Detect which cell encompasses the target text, then output its (X, Y) center coordinate. 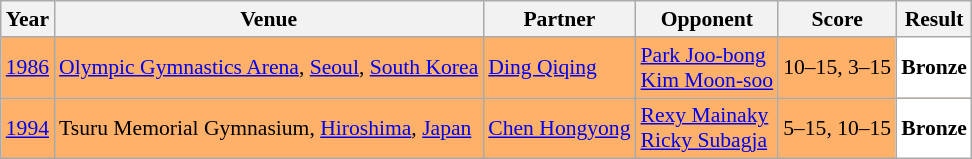
Venue (268, 19)
Tsuru Memorial Gymnasium, Hiroshima, Japan (268, 128)
5–15, 10–15 (837, 128)
Chen Hongyong (559, 128)
1994 (28, 128)
Score (837, 19)
Partner (559, 19)
10–15, 3–15 (837, 68)
Park Joo-bong Kim Moon-soo (708, 68)
Opponent (708, 19)
Year (28, 19)
Ding Qiqing (559, 68)
Result (934, 19)
Rexy Mainaky Ricky Subagja (708, 128)
Olympic Gymnastics Arena, Seoul, South Korea (268, 68)
1986 (28, 68)
